Locate the cell with the specified text and output its (X, Y) center coordinate. 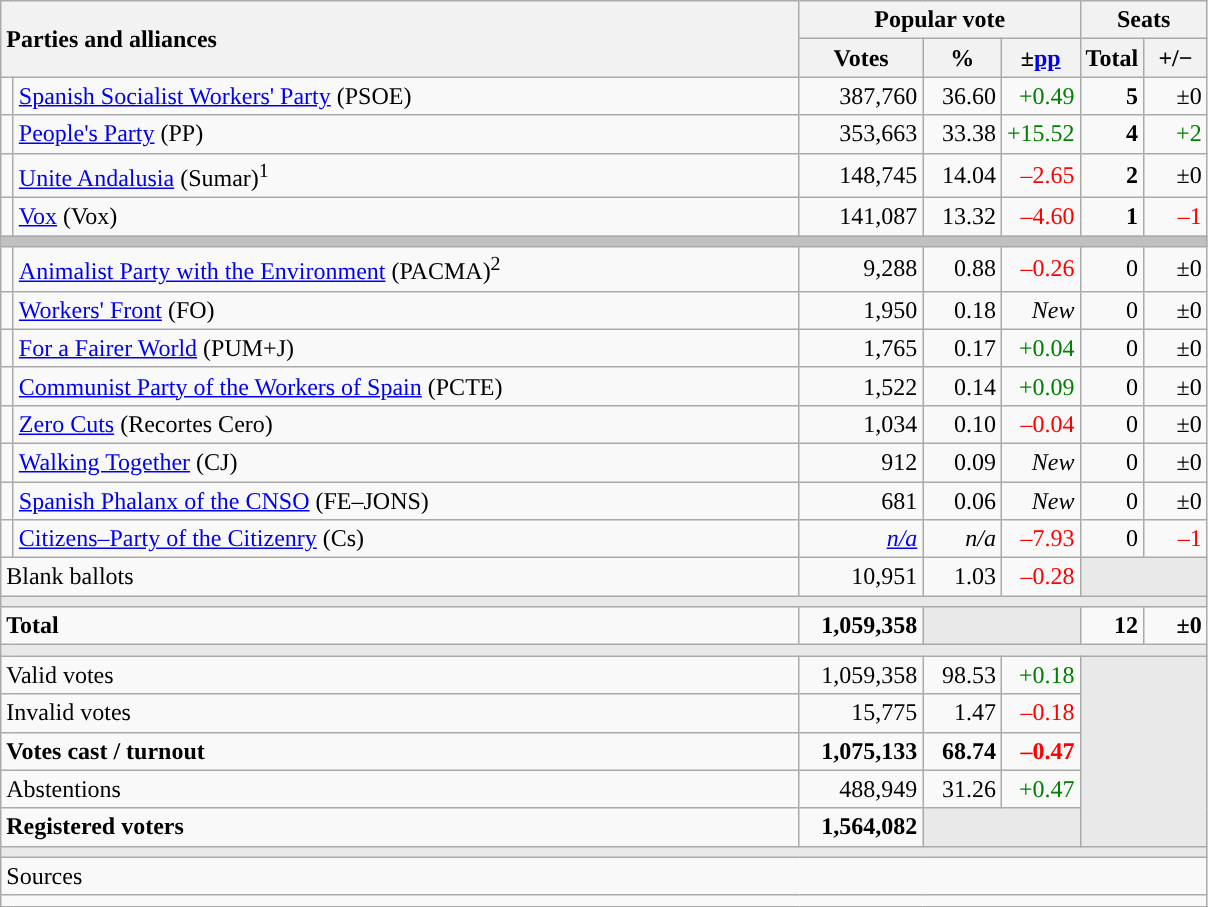
–0.26 (1040, 270)
0.88 (962, 270)
0.18 (962, 310)
681 (861, 501)
Popular vote (940, 20)
–0.04 (1040, 424)
–7.93 (1040, 539)
1,075,133 (861, 751)
14.04 (962, 176)
1,950 (861, 310)
353,663 (861, 134)
33.38 (962, 134)
Spanish Phalanx of the CNSO (FE–JONS) (406, 501)
+0.49 (1040, 96)
36.60 (962, 96)
0.10 (962, 424)
5 (1112, 96)
Unite Andalusia (Sumar)1 (406, 176)
Citizens–Party of the Citizenry (Cs) (406, 539)
±pp (1040, 58)
1,765 (861, 348)
Abstentions (400, 789)
–2.65 (1040, 176)
Valid votes (400, 675)
–0.47 (1040, 751)
Communist Party of the Workers of Spain (PCTE) (406, 386)
9,288 (861, 270)
4 (1112, 134)
1,034 (861, 424)
+0.09 (1040, 386)
Blank ballots (400, 577)
Spanish Socialist Workers' Party (PSOE) (406, 96)
Parties and alliances (400, 39)
+0.18 (1040, 675)
1 (1112, 217)
68.74 (962, 751)
Workers' Front (FO) (406, 310)
Walking Together (CJ) (406, 462)
Invalid votes (400, 713)
+2 (1176, 134)
10,951 (861, 577)
148,745 (861, 176)
1,522 (861, 386)
387,760 (861, 96)
1.47 (962, 713)
For a Fairer World (PUM+J) (406, 348)
Animalist Party with the Environment (PACMA)2 (406, 270)
12 (1112, 626)
–0.18 (1040, 713)
13.32 (962, 217)
141,087 (861, 217)
488,949 (861, 789)
Registered voters (400, 827)
+0.04 (1040, 348)
–0.28 (1040, 577)
15,775 (861, 713)
0.09 (962, 462)
Seats (1144, 20)
0.17 (962, 348)
1,564,082 (861, 827)
Votes cast / turnout (400, 751)
People's Party (PP) (406, 134)
31.26 (962, 789)
Vox (Vox) (406, 217)
Zero Cuts (Recortes Cero) (406, 424)
Votes (861, 58)
–4.60 (1040, 217)
+15.52 (1040, 134)
% (962, 58)
+/− (1176, 58)
+0.47 (1040, 789)
98.53 (962, 675)
1.03 (962, 577)
912 (861, 462)
2 (1112, 176)
Sources (604, 876)
0.14 (962, 386)
0.06 (962, 501)
